Locate the cell with the specified text and output its [X, Y] center coordinate. 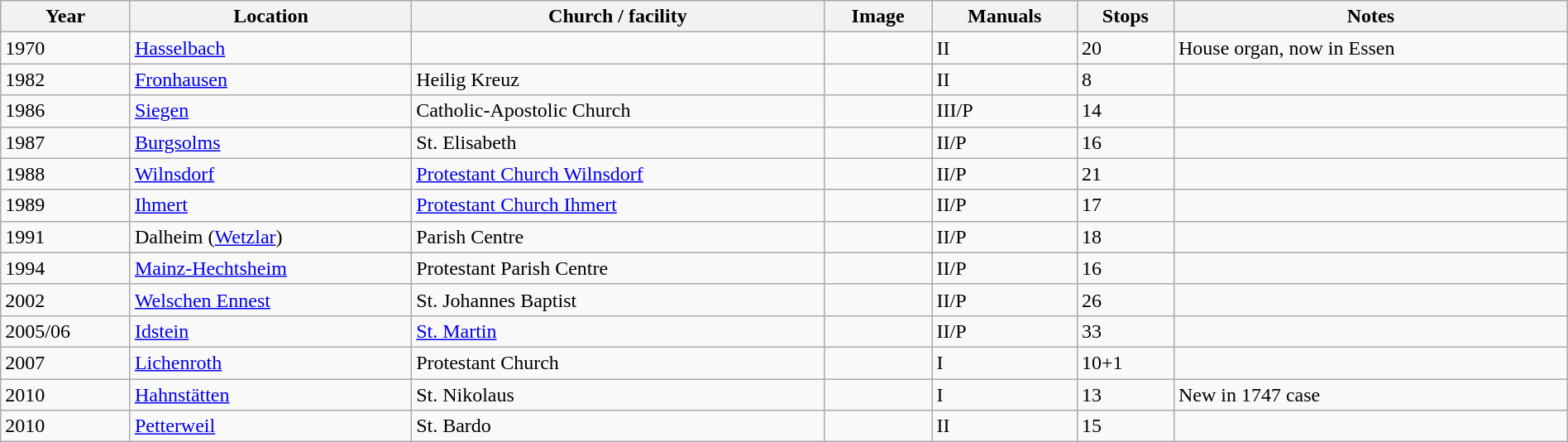
Welschen Ennest [270, 300]
Ihmert [270, 205]
1991 [66, 237]
Lichenroth [270, 363]
1994 [66, 268]
St. Johannes Baptist [618, 300]
8 [1125, 79]
St. Elisabeth [618, 142]
Heilig Kreuz [618, 79]
33 [1125, 331]
III/P [1004, 111]
2005/06 [66, 331]
Manuals [1004, 17]
Dalheim (Wetzlar) [270, 237]
Petterweil [270, 426]
2002 [66, 300]
Burgsolms [270, 142]
Idstein [270, 331]
Protestant Church [618, 363]
1987 [66, 142]
Fronhausen [270, 79]
Location [270, 17]
Wilnsdorf [270, 174]
St. Nikolaus [618, 395]
14 [1125, 111]
21 [1125, 174]
Siegen [270, 111]
House organ, now in Essen [1370, 48]
15 [1125, 426]
26 [1125, 300]
Year [66, 17]
1970 [66, 48]
Hasselbach [270, 48]
Protestant Parish Centre [618, 268]
Notes [1370, 17]
St. Martin [618, 331]
Image [878, 17]
10+1 [1125, 363]
1988 [66, 174]
20 [1125, 48]
Hahnstätten [270, 395]
Catholic-Apostolic Church [618, 111]
Mainz-Hechtsheim [270, 268]
17 [1125, 205]
18 [1125, 237]
Protestant Church Ihmert [618, 205]
Stops [1125, 17]
1989 [66, 205]
Parish Centre [618, 237]
New in 1747 case [1370, 395]
St. Bardo [618, 426]
1986 [66, 111]
2007 [66, 363]
13 [1125, 395]
1982 [66, 79]
Protestant Church Wilnsdorf [618, 174]
Church / facility [618, 17]
